Capture the cell that displays the provided text and extract its [x, y] central coordinate. 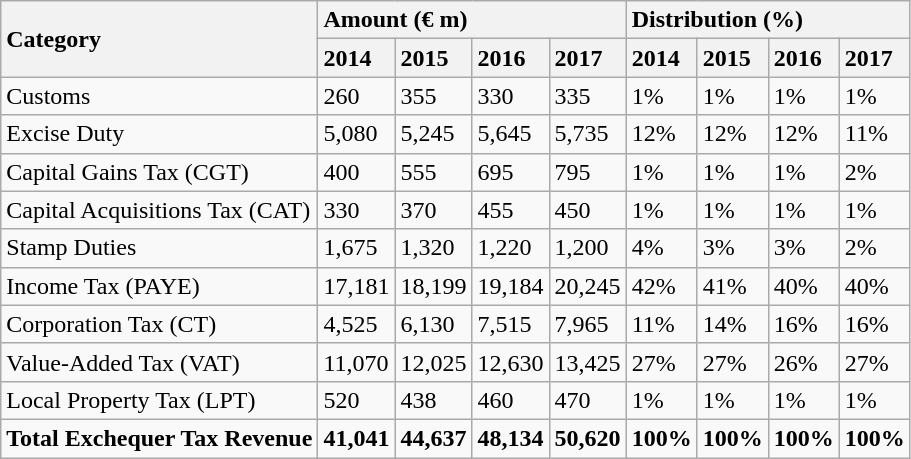
5,645 [510, 134]
4,525 [356, 324]
Category [160, 39]
470 [588, 400]
42% [662, 286]
7,515 [510, 324]
Local Property Tax (LPT) [160, 400]
Stamp Duties [160, 248]
7,965 [588, 324]
400 [356, 172]
1,220 [510, 248]
Corporation Tax (CT) [160, 324]
355 [434, 96]
Customs [160, 96]
20,245 [588, 286]
4% [662, 248]
Excise Duty [160, 134]
260 [356, 96]
Total Exchequer Tax Revenue [160, 438]
5,080 [356, 134]
6,130 [434, 324]
455 [510, 210]
1,320 [434, 248]
335 [588, 96]
17,181 [356, 286]
18,199 [434, 286]
1,675 [356, 248]
Distribution (%) [768, 20]
555 [434, 172]
5,245 [434, 134]
41% [732, 286]
438 [434, 400]
41,041 [356, 438]
12,630 [510, 362]
Amount (€ m) [472, 20]
Capital Gains Tax (CGT) [160, 172]
520 [356, 400]
Income Tax (PAYE) [160, 286]
11,070 [356, 362]
370 [434, 210]
48,134 [510, 438]
695 [510, 172]
460 [510, 400]
450 [588, 210]
Value-Added Tax (VAT) [160, 362]
50,620 [588, 438]
5,735 [588, 134]
1,200 [588, 248]
26% [804, 362]
13,425 [588, 362]
19,184 [510, 286]
Capital Acquisitions Tax (CAT) [160, 210]
795 [588, 172]
14% [732, 324]
12,025 [434, 362]
44,637 [434, 438]
